Scan for the cell matching the given text and deliver its [x, y] coordinate at center. 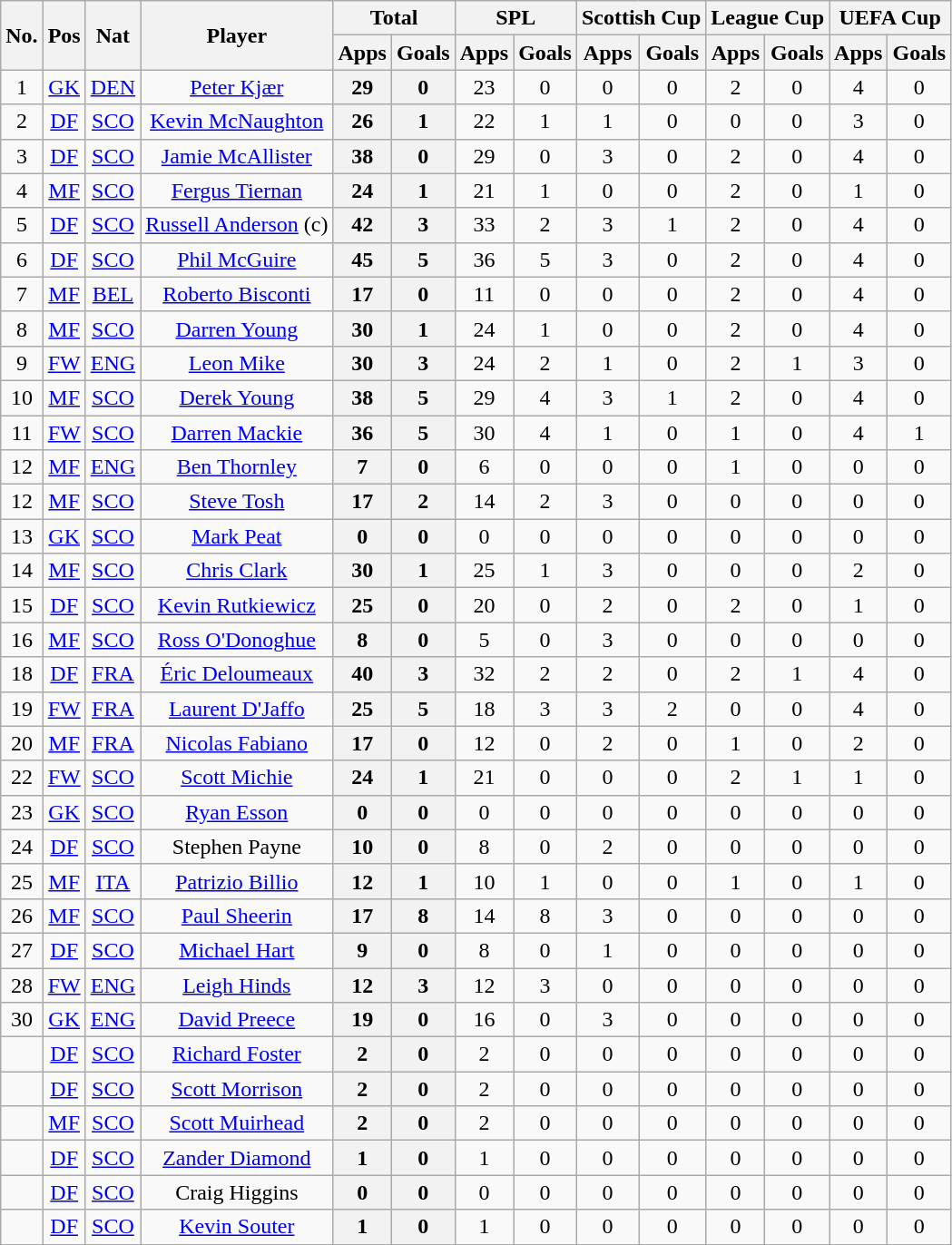
ITA [113, 881]
Chris Clark [237, 571]
Mark Peat [237, 536]
League Cup [768, 18]
Ryan Esson [237, 812]
33 [484, 225]
David Preece [237, 1020]
Derek Young [237, 397]
Michael Hart [237, 950]
13 [22, 536]
28 [22, 985]
Richard Foster [237, 1054]
Kevin McNaughton [237, 122]
No. [22, 35]
Leon Mike [237, 363]
45 [362, 260]
Scott Michie [237, 778]
Nat [113, 35]
Russell Anderson (c) [237, 225]
Craig Higgins [237, 1192]
Scott Muirhead [237, 1123]
Kevin Souter [237, 1227]
Darren Mackie [237, 433]
Nicolas Fabiano [237, 743]
15 [22, 605]
Scott Morrison [237, 1089]
Total [394, 18]
Laurent D'Jaffo [237, 709]
Ben Thornley [237, 467]
Patrizio Billio [237, 881]
32 [484, 674]
Roberto Bisconti [237, 294]
Peter Kjær [237, 87]
Pos [64, 35]
42 [362, 225]
Leigh Hinds [237, 985]
Steve Tosh [237, 502]
Paul Sheerin [237, 916]
27 [22, 950]
UEFA Cup [890, 18]
Darren Young [237, 328]
Stephen Payne [237, 847]
Éric Deloumeaux [237, 674]
SPL [515, 18]
DEN [113, 87]
Fergus Tiernan [237, 191]
Phil McGuire [237, 260]
Zander Diamond [237, 1158]
BEL [113, 294]
40 [362, 674]
Scottish Cup [641, 18]
Kevin Rutkiewicz [237, 605]
Jamie McAllister [237, 156]
Player [237, 35]
Ross O'Donoghue [237, 640]
